Pinpoint the cell where the given text exists, returning its (x, y) midpoint coordinate. 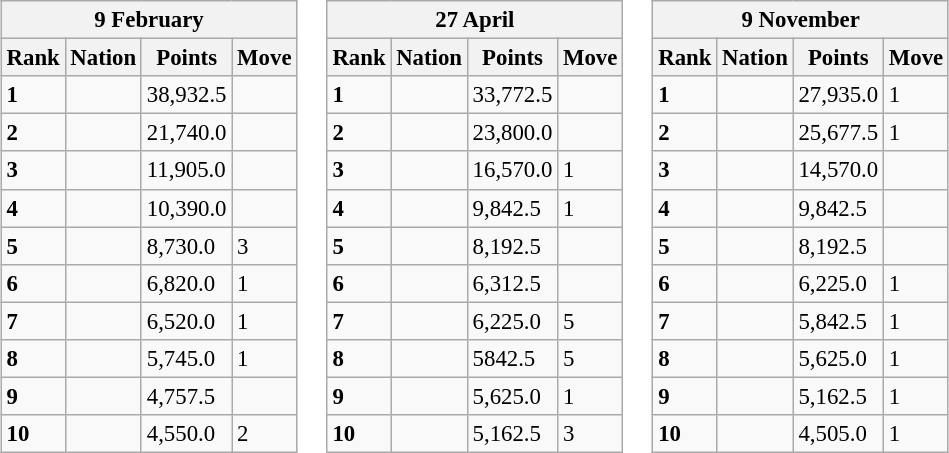
23,800.0 (512, 133)
6,820.0 (186, 283)
8,730.0 (186, 246)
16,570.0 (512, 170)
10,390.0 (186, 208)
5842.5 (512, 358)
6,312.5 (512, 283)
5,745.0 (186, 358)
11,905.0 (186, 170)
27,935.0 (838, 95)
33,772.5 (512, 95)
38,932.5 (186, 95)
21,740.0 (186, 133)
27 April (475, 20)
14,570.0 (838, 170)
4,505.0 (838, 434)
6,520.0 (186, 321)
9 February (149, 20)
4,550.0 (186, 434)
5,842.5 (838, 321)
9 November (801, 20)
25,677.5 (838, 133)
4,757.5 (186, 396)
